For the text-containing cell, return its midpoint in (x, y) coordinate format. 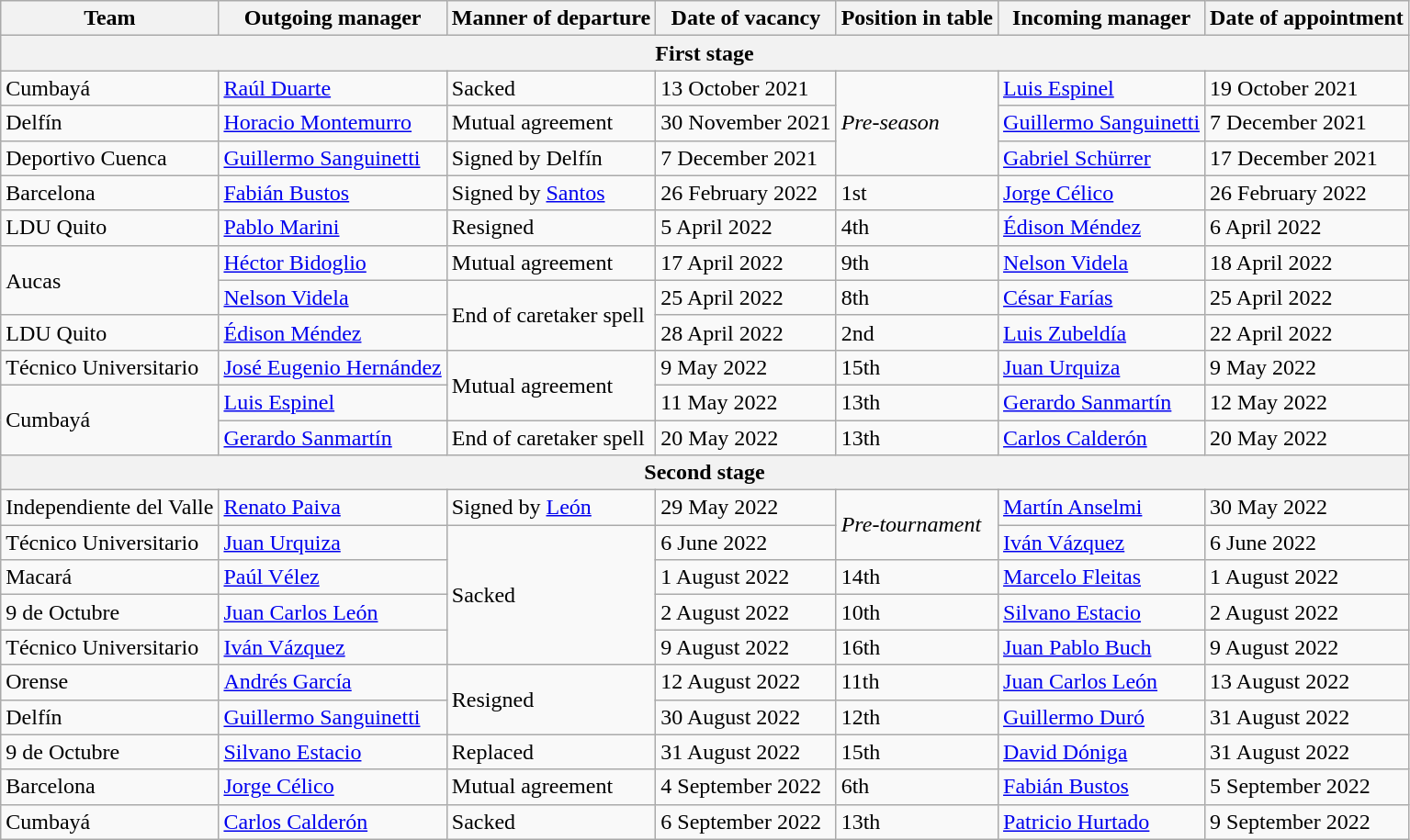
Macará (110, 577)
Manner of departure (551, 18)
10th (917, 612)
30 May 2022 (1307, 508)
30 November 2021 (746, 123)
Héctor Bidoglio (333, 263)
Date of vacancy (746, 18)
Pre-tournament (917, 525)
Raúl Duarte (333, 88)
11 May 2022 (746, 402)
First stage (705, 53)
Replaced (551, 752)
Martín Anselmi (1102, 508)
Deportivo Cuenca (110, 158)
5 April 2022 (746, 228)
Outgoing manager (333, 18)
6th (917, 787)
4 September 2022 (746, 787)
14th (917, 577)
Luis Zubeldía (1102, 332)
11th (917, 682)
Marcelo Fleitas (1102, 577)
5 September 2022 (1307, 787)
17 April 2022 (746, 263)
22 April 2022 (1307, 332)
Renato Paiva (333, 508)
Second stage (705, 473)
13 August 2022 (1307, 682)
Andrés García (333, 682)
13 October 2021 (746, 88)
Guillermo Duró (1102, 717)
Signed by Delfín (551, 158)
Orense (110, 682)
Position in table (917, 18)
4th (917, 228)
19 October 2021 (1307, 88)
30 August 2022 (746, 717)
Pablo Marini (333, 228)
David Dóniga (1102, 752)
12th (917, 717)
Team (110, 18)
8th (917, 297)
Independiente del Valle (110, 508)
1st (917, 193)
Gabriel Schürrer (1102, 158)
12 August 2022 (746, 682)
Patricio Hurtado (1102, 822)
9 September 2022 (1307, 822)
18 April 2022 (1307, 263)
28 April 2022 (746, 332)
Paúl Vélez (333, 577)
9th (917, 263)
17 December 2021 (1307, 158)
César Farías (1102, 297)
29 May 2022 (746, 508)
Pre-season (917, 123)
José Eugenio Hernández (333, 367)
16th (917, 647)
Signed by León (551, 508)
Aucas (110, 280)
Incoming manager (1102, 18)
12 May 2022 (1307, 402)
2nd (917, 332)
6 April 2022 (1307, 228)
Signed by Santos (551, 193)
6 September 2022 (746, 822)
Juan Pablo Buch (1102, 647)
Horacio Montemurro (333, 123)
Date of appointment (1307, 18)
